Provide the (x, y) coordinate of the cell's center where the given text is located.  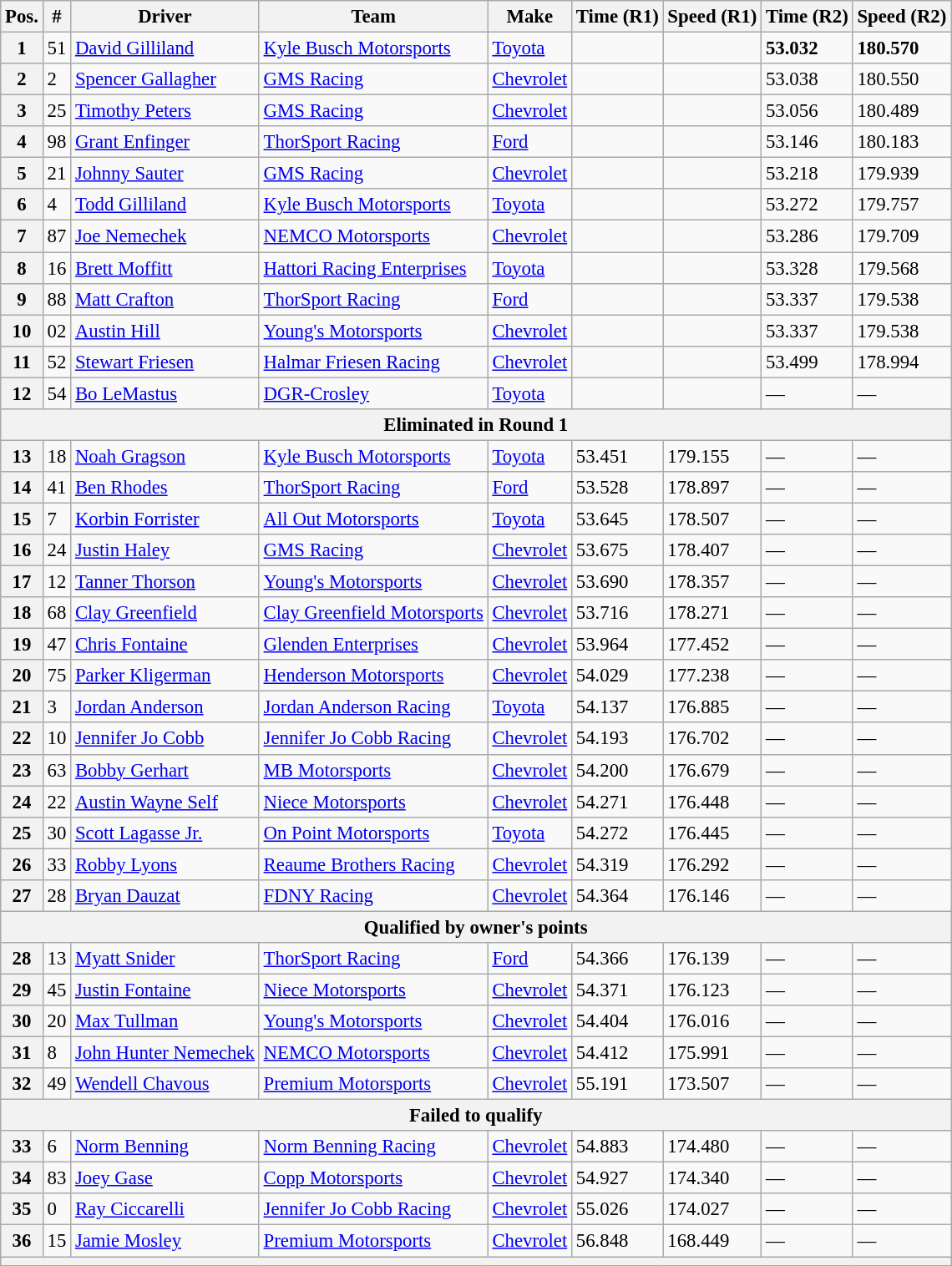
19 (22, 645)
35 (22, 1210)
53.645 (618, 519)
Time (R2) (808, 17)
Failed to qualify (476, 1116)
31 (22, 1053)
John Hunter Nemechek (165, 1053)
179.709 (902, 236)
Glenden Enterprises (373, 645)
177.452 (712, 645)
Norm Benning (165, 1147)
49 (57, 1084)
Stewart Friesen (165, 362)
54.927 (618, 1178)
Korbin Forrister (165, 519)
54.029 (618, 676)
178.271 (712, 613)
45 (57, 990)
Bryan Dauzat (165, 896)
Myatt Snider (165, 959)
02 (57, 331)
Grant Enfinger (165, 142)
17 (22, 582)
53.528 (618, 488)
54.271 (618, 802)
53.716 (618, 613)
54.883 (618, 1147)
98 (57, 142)
53.499 (808, 362)
Hattori Racing Enterprises (373, 268)
Bo LeMastus (165, 393)
174.027 (712, 1210)
Austin Wayne Self (165, 802)
176.448 (712, 802)
180.550 (902, 79)
53.451 (618, 456)
176.123 (712, 990)
Team (373, 17)
174.340 (712, 1178)
51 (57, 48)
54 (57, 393)
Qualified by owner's points (476, 927)
178.357 (712, 582)
180.183 (902, 142)
Justin Fontaine (165, 990)
179.568 (902, 268)
On Point Motorsports (373, 833)
Joe Nemechek (165, 236)
Chris Fontaine (165, 645)
Reaume Brothers Racing (373, 864)
Speed (R2) (902, 17)
David Gilliland (165, 48)
176.016 (712, 1021)
178.407 (712, 550)
Copp Motorsports (373, 1178)
173.507 (712, 1084)
180.570 (902, 48)
Speed (R1) (712, 17)
54.404 (618, 1021)
54.193 (618, 739)
55.026 (618, 1210)
Make (529, 17)
176.146 (712, 896)
9 (22, 299)
11 (22, 362)
Justin Haley (165, 550)
Eliminated in Round 1 (476, 425)
Henderson Motorsports (373, 676)
23 (22, 770)
Clay Greenfield Motorsports (373, 613)
53.218 (808, 174)
55.191 (618, 1084)
174.480 (712, 1147)
5 (22, 174)
Austin Hill (165, 331)
47 (57, 645)
54.200 (618, 770)
41 (57, 488)
Jordan Anderson Racing (373, 707)
168.449 (712, 1241)
Todd Gilliland (165, 205)
53.038 (808, 79)
54.364 (618, 896)
Spencer Gallagher (165, 79)
Parker Kligerman (165, 676)
177.238 (712, 676)
53.056 (808, 111)
Time (R1) (618, 17)
14 (22, 488)
Ben Rhodes (165, 488)
68 (57, 613)
178.994 (902, 362)
Driver (165, 17)
52 (57, 362)
53.675 (618, 550)
Brett Moffitt (165, 268)
0 (57, 1210)
Pos. (22, 17)
54.371 (618, 990)
53.146 (808, 142)
178.897 (712, 488)
Norm Benning Racing (373, 1147)
54.319 (618, 864)
75 (57, 676)
32 (22, 1084)
29 (22, 990)
53.328 (808, 268)
36 (22, 1241)
FDNY Racing (373, 896)
Scott Lagasse Jr. (165, 833)
56.848 (618, 1241)
63 (57, 770)
Jennifer Jo Cobb (165, 739)
Wendell Chavous (165, 1084)
176.292 (712, 864)
53.964 (618, 645)
26 (22, 864)
Timothy Peters (165, 111)
54.137 (618, 707)
34 (22, 1178)
Jordan Anderson (165, 707)
Noah Gragson (165, 456)
180.489 (902, 111)
176.139 (712, 959)
54.272 (618, 833)
176.679 (712, 770)
54.412 (618, 1053)
88 (57, 299)
53.690 (618, 582)
MB Motorsports (373, 770)
179.757 (902, 205)
53.272 (808, 205)
176.885 (712, 707)
1 (22, 48)
179.155 (712, 456)
Johnny Sauter (165, 174)
176.445 (712, 833)
83 (57, 1178)
179.939 (902, 174)
All Out Motorsports (373, 519)
Halmar Friesen Racing (373, 362)
# (57, 17)
54.366 (618, 959)
87 (57, 236)
Robby Lyons (165, 864)
Ray Ciccarelli (165, 1210)
Clay Greenfield (165, 613)
53.032 (808, 48)
Joey Gase (165, 1178)
DGR-Crosley (373, 393)
Matt Crafton (165, 299)
27 (22, 896)
Tanner Thorson (165, 582)
Max Tullman (165, 1021)
175.991 (712, 1053)
Jamie Mosley (165, 1241)
176.702 (712, 739)
53.286 (808, 236)
178.507 (712, 519)
Bobby Gerhart (165, 770)
